From the cell containing the given text, extract its center point as (X, Y) coordinate. 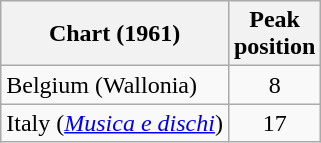
Belgium (Wallonia) (115, 85)
Peakposition (274, 34)
17 (274, 123)
Chart (1961) (115, 34)
Italy (Musica e dischi) (115, 123)
8 (274, 85)
